Pinpoint the cell where the given text exists, returning its [x, y] midpoint coordinate. 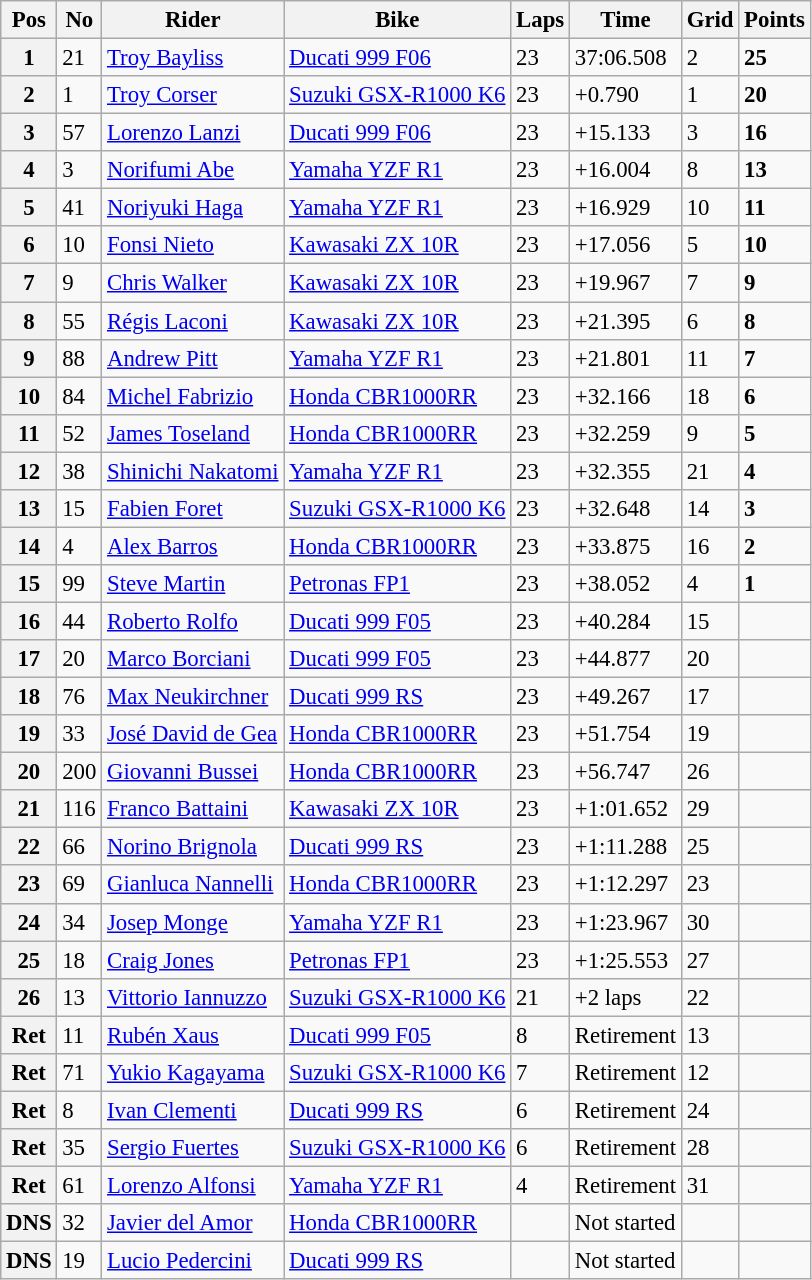
29 [710, 809]
+1:12.297 [626, 885]
Rubén Xaus [193, 1035]
34 [80, 922]
Fonsi Nieto [193, 245]
+32.355 [626, 471]
Andrew Pitt [193, 358]
Grid [710, 20]
88 [80, 358]
+15.133 [626, 133]
+16.929 [626, 208]
Yukio Kagayama [193, 1073]
Lorenzo Alfonsi [193, 1185]
Franco Battaini [193, 809]
+16.004 [626, 170]
+38.052 [626, 584]
Alex Barros [193, 546]
Chris Walker [193, 283]
44 [80, 621]
Michel Fabrizio [193, 396]
+51.754 [626, 734]
35 [80, 1148]
27 [710, 960]
37:06.508 [626, 58]
52 [80, 433]
Lorenzo Lanzi [193, 133]
66 [80, 847]
+21.395 [626, 321]
Sergio Fuertes [193, 1148]
Steve Martin [193, 584]
Troy Corser [193, 95]
Norino Brignola [193, 847]
38 [80, 471]
Josep Monge [193, 922]
Norifumi Abe [193, 170]
+32.648 [626, 509]
+33.875 [626, 546]
José David de Gea [193, 734]
57 [80, 133]
+17.056 [626, 245]
Craig Jones [193, 960]
No [80, 20]
Vittorio Iannuzzo [193, 997]
+56.747 [626, 772]
+2 laps [626, 997]
+40.284 [626, 621]
69 [80, 885]
Time [626, 20]
Javier del Amor [193, 1223]
99 [80, 584]
Troy Bayliss [193, 58]
Marco Borciani [193, 659]
116 [80, 809]
84 [80, 396]
+32.166 [626, 396]
28 [710, 1148]
61 [80, 1185]
Fabien Foret [193, 509]
+1:25.553 [626, 960]
33 [80, 734]
Régis Laconi [193, 321]
Lucio Pedercini [193, 1261]
Max Neukirchner [193, 697]
Bike [398, 20]
+21.801 [626, 358]
+1:01.652 [626, 809]
30 [710, 922]
Roberto Rolfo [193, 621]
31 [710, 1185]
+19.967 [626, 283]
+44.877 [626, 659]
+32.259 [626, 433]
Noriyuki Haga [193, 208]
41 [80, 208]
Gianluca Nannelli [193, 885]
Shinichi Nakatomi [193, 471]
Pos [29, 20]
55 [80, 321]
James Toseland [193, 433]
Ivan Clementi [193, 1110]
Rider [193, 20]
+0.790 [626, 95]
32 [80, 1223]
Points [774, 20]
Giovanni Bussei [193, 772]
76 [80, 697]
71 [80, 1073]
+1:11.288 [626, 847]
+49.267 [626, 697]
Laps [540, 20]
+1:23.967 [626, 922]
200 [80, 772]
